Locate the cell with the specified text and output its (X, Y) center coordinate. 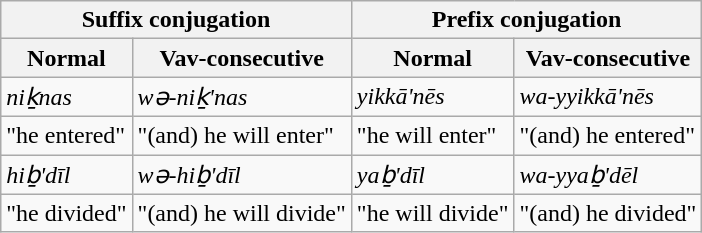
wǝ-niḵ'nas (242, 97)
"(and) he divided" (608, 213)
yaḇ'dīl (432, 174)
"he divided" (66, 213)
"(and) he will divide" (242, 213)
yikkā'nēs (432, 97)
wa-yyaḇ'dēl (608, 174)
"he will enter" (432, 135)
Suffix conjugation (176, 20)
"he will divide" (432, 213)
"(and) he will enter" (242, 135)
"(and) he entered" (608, 135)
niḵnas (66, 97)
wə-hiḇ'dīl (242, 174)
wa-yyikkā'nēs (608, 97)
Prefix conjugation (526, 20)
"he entered" (66, 135)
hiḇ'dīl (66, 174)
